Provide the (x, y) coordinate of the cell's center where the given text is located.  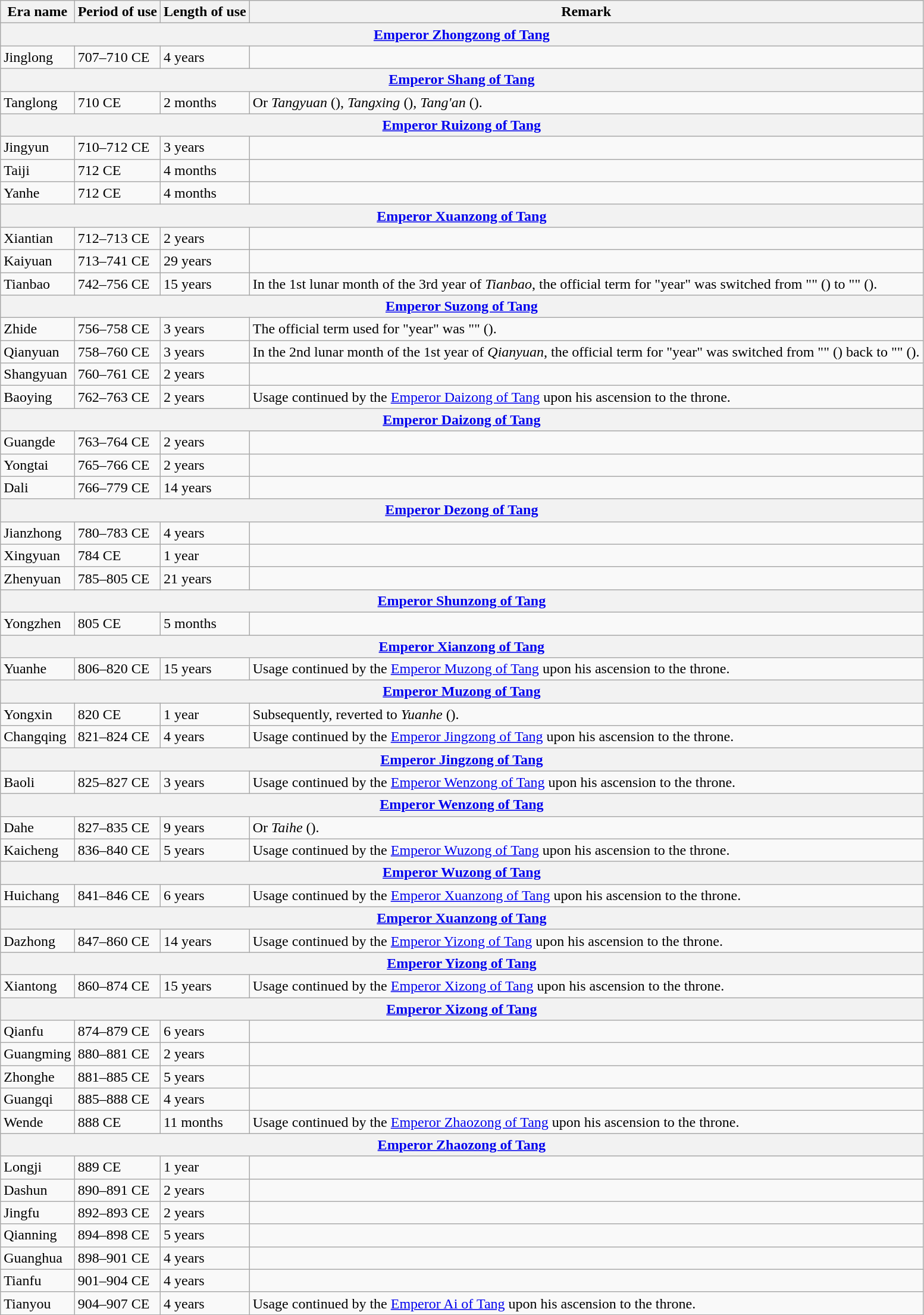
Jingyun (37, 148)
In the 1st lunar month of the 3rd year of Tianbao, the official term for "year" was switched from "" () to "" (). (586, 284)
821–824 CE (117, 737)
Yongzhen (37, 623)
Usage continued by the Emperor Xizong of Tang upon his ascension to the throne. (586, 986)
Xiantian (37, 238)
825–827 CE (117, 782)
The official term used for "year" was "" (). (586, 329)
820 CE (117, 714)
Kaicheng (37, 850)
763–764 CE (117, 442)
Period of use (117, 12)
710–712 CE (117, 148)
Tanglong (37, 102)
881–885 CE (117, 1077)
Dashun (37, 1190)
713–741 CE (117, 261)
Emperor Wenzong of Tang (462, 805)
Longji (37, 1167)
29 years (205, 261)
874–879 CE (117, 1032)
5 months (205, 623)
Baoli (37, 782)
Usage continued by the Emperor Muzong of Tang upon his ascension to the throne. (586, 669)
894–898 CE (117, 1235)
860–874 CE (117, 986)
Qianning (37, 1235)
Dahe (37, 827)
707–710 CE (117, 57)
892–893 CE (117, 1213)
890–891 CE (117, 1190)
Wende (37, 1122)
Dazhong (37, 941)
Length of use (205, 12)
784 CE (117, 555)
901–904 CE (117, 1280)
Jingfu (37, 1213)
Emperor Zhongzong of Tang (462, 35)
Tianyou (37, 1303)
710 CE (117, 102)
Dali (37, 488)
9 years (205, 827)
766–779 CE (117, 488)
Or Tangyuan (), Tangxing (), Tang'an (). (586, 102)
Baoying (37, 397)
Tianfu (37, 1280)
904–907 CE (117, 1303)
Tianbao (37, 284)
Usage continued by the Emperor Jingzong of Tang upon his ascension to the throne. (586, 737)
Yanhe (37, 193)
21 years (205, 578)
888 CE (117, 1122)
Yongtai (37, 465)
Usage continued by the Emperor Yizong of Tang upon his ascension to the throne. (586, 941)
Emperor Dezong of Tang (462, 510)
Emperor Muzong of Tang (462, 692)
780–783 CE (117, 533)
Subsequently, reverted to Yuanhe (). (586, 714)
806–820 CE (117, 669)
Era name (37, 12)
898–901 CE (117, 1258)
758–760 CE (117, 352)
Zhonghe (37, 1077)
Emperor Shang of Tang (462, 80)
Xiantong (37, 986)
Usage continued by the Emperor Zhaozong of Tang upon his ascension to the throne. (586, 1122)
11 months (205, 1122)
2 months (205, 102)
Usage continued by the Emperor Wuzong of Tang upon his ascension to the throne. (586, 850)
765–766 CE (117, 465)
Remark (586, 12)
889 CE (117, 1167)
827–835 CE (117, 827)
Usage continued by the Emperor Wenzong of Tang upon his ascension to the throne. (586, 782)
Or Taihe (). (586, 827)
Jianzhong (37, 533)
Zhide (37, 329)
785–805 CE (117, 578)
Emperor Yizong of Tang (462, 963)
Emperor Xianzong of Tang (462, 646)
756–758 CE (117, 329)
760–761 CE (117, 374)
880–881 CE (117, 1054)
Emperor Xizong of Tang (462, 1009)
Emperor Suzong of Tang (462, 307)
Taiji (37, 170)
Huichang (37, 895)
Emperor Ruizong of Tang (462, 125)
Qianfu (37, 1032)
762–763 CE (117, 397)
Usage continued by the Emperor Ai of Tang upon his ascension to the throne. (586, 1303)
712–713 CE (117, 238)
Guangqi (37, 1100)
Emperor Shunzong of Tang (462, 601)
Qianyuan (37, 352)
Emperor Zhaozong of Tang (462, 1145)
836–840 CE (117, 850)
805 CE (117, 623)
847–860 CE (117, 941)
Changqing (37, 737)
841–846 CE (117, 895)
Usage continued by the Emperor Daizong of Tang upon his ascension to the throne. (586, 397)
Usage continued by the Emperor Xuanzong of Tang upon his ascension to the throne. (586, 895)
Emperor Wuzong of Tang (462, 873)
Zhenyuan (37, 578)
Guangde (37, 442)
In the 2nd lunar month of the 1st year of Qianyuan, the official term for "year" was switched from "" () back to "" (). (586, 352)
Yongxin (37, 714)
Guanghua (37, 1258)
Guangming (37, 1054)
Kaiyuan (37, 261)
885–888 CE (117, 1100)
Shangyuan (37, 374)
Yuanhe (37, 669)
Jinglong (37, 57)
Emperor Daizong of Tang (462, 420)
742–756 CE (117, 284)
Emperor Jingzong of Tang (462, 760)
Xingyuan (37, 555)
